Determine the (X, Y) coordinate at the center of the cell enclosing the given text.  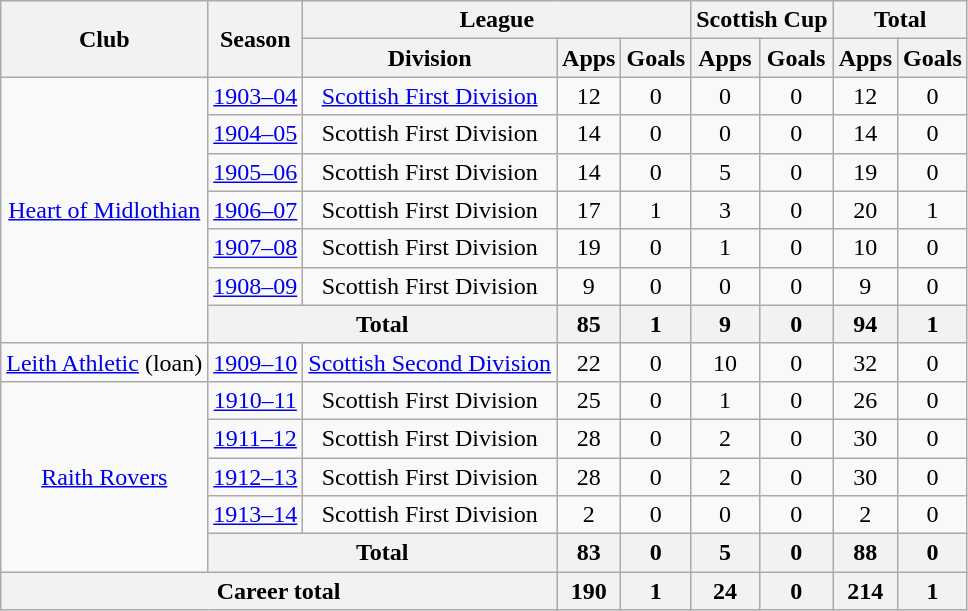
3 (725, 210)
25 (589, 400)
190 (589, 591)
85 (589, 324)
94 (865, 324)
32 (865, 362)
1910–11 (256, 400)
1913–14 (256, 515)
1908–09 (256, 286)
88 (865, 553)
1903–04 (256, 96)
Career total (279, 591)
1907–08 (256, 248)
20 (865, 210)
1909–10 (256, 362)
Leith Athletic (loan) (104, 362)
24 (725, 591)
1911–12 (256, 438)
214 (865, 591)
Season (256, 39)
83 (589, 553)
1904–05 (256, 134)
22 (589, 362)
1906–07 (256, 210)
Scottish Cup (762, 20)
1905–06 (256, 172)
Club (104, 39)
17 (589, 210)
26 (865, 400)
Division (430, 58)
1912–13 (256, 477)
League (497, 20)
Raith Rovers (104, 476)
Scottish Second Division (430, 362)
Heart of Midlothian (104, 210)
